From the cell containing the given text, extract its center point as [x, y] coordinate. 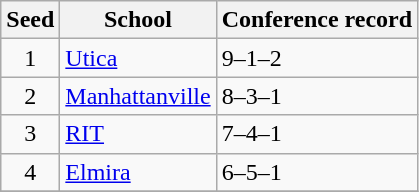
6–5–1 [316, 172]
3 [30, 134]
2 [30, 96]
8–3–1 [316, 96]
School [138, 20]
4 [30, 172]
Utica [138, 58]
RIT [138, 134]
1 [30, 58]
7–4–1 [316, 134]
Seed [30, 20]
9–1–2 [316, 58]
Elmira [138, 172]
Manhattanville [138, 96]
Conference record [316, 20]
